Detect which cell encompasses the target text, then output its [x, y] center coordinate. 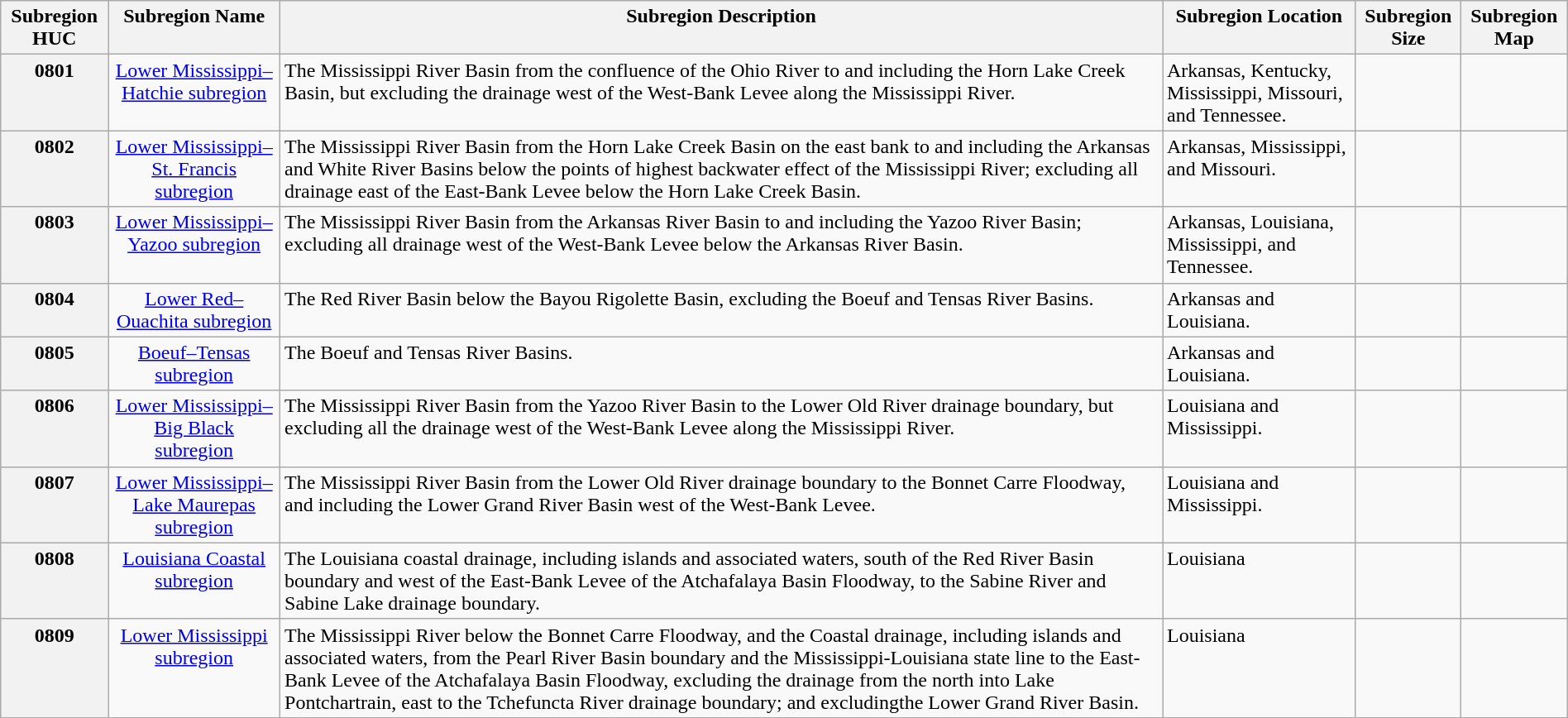
0807 [55, 505]
Lower Mississippi–Lake Maurepas subregion [194, 505]
0806 [55, 428]
Lower Red–Ouachita subregion [194, 309]
Subregion Size [1408, 28]
Lower Mississippi–St. Francis subregion [194, 169]
Boeuf–Tensas subregion [194, 364]
Arkansas, Mississippi, and Missouri. [1260, 169]
Subregion Name [194, 28]
0808 [55, 581]
0801 [55, 93]
0805 [55, 364]
Lower Mississippi–Yazoo subregion [194, 245]
Lower Mississippi–Hatchie subregion [194, 93]
Lower Mississippi–Big Black subregion [194, 428]
Louisiana Coastal subregion [194, 581]
0803 [55, 245]
0809 [55, 668]
Subregion Location [1260, 28]
Lower Mississippi subregion [194, 668]
Subregion Description [721, 28]
Arkansas, Kentucky, Mississippi, Missouri, and Tennessee. [1260, 93]
0802 [55, 169]
0804 [55, 309]
Arkansas, Louisiana, Mississippi, and Tennessee. [1260, 245]
Subregion HUC [55, 28]
Subregion Map [1513, 28]
The Boeuf and Tensas River Basins. [721, 364]
The Red River Basin below the Bayou Rigolette Basin, excluding the Boeuf and Tensas River Basins. [721, 309]
